Determine the [X, Y] coordinate at the center of the cell enclosing the given text.  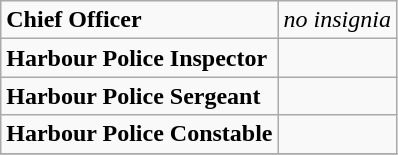
no insignia [337, 20]
Harbour Police Sergeant [140, 96]
Harbour Police Inspector [140, 58]
Harbour Police Constable [140, 134]
Chief Officer [140, 20]
